Determine the [X, Y] coordinate at the center of the cell enclosing the given text.  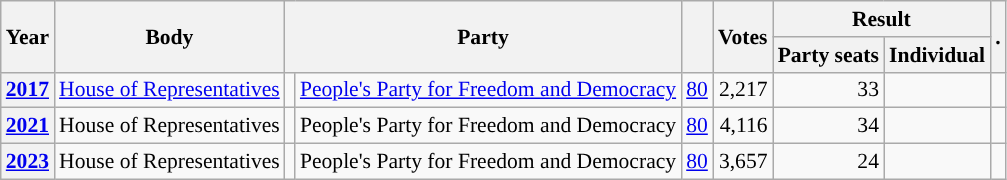
33 [828, 90]
34 [828, 126]
3,657 [743, 162]
Result [882, 19]
Party seats [828, 55]
2017 [28, 90]
. [998, 36]
2,217 [743, 90]
Votes [743, 36]
4,116 [743, 126]
Party [483, 36]
24 [828, 162]
2021 [28, 126]
2023 [28, 162]
Year [28, 36]
Body [170, 36]
Individual [937, 55]
